Return (x, y) of the center of cell containing provided text 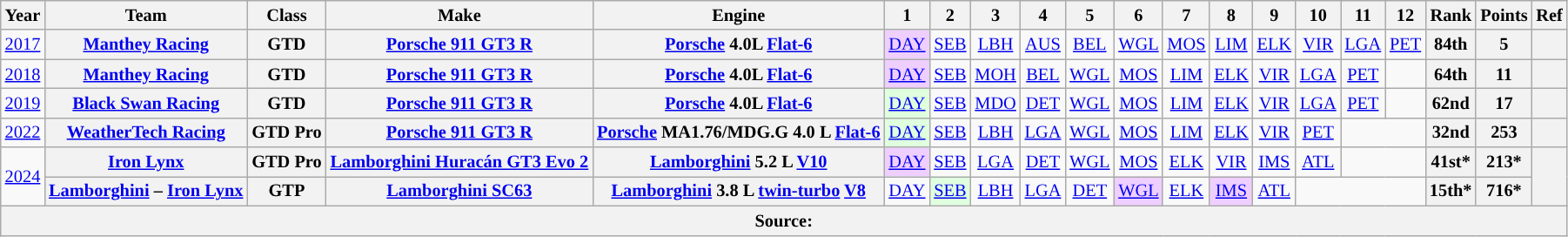
Lamborghini SC63 (459, 191)
15th* (1451, 191)
Lamborghini Huracán GT3 Evo 2 (459, 162)
Lamborghini 3.8 L twin-turbo V8 (738, 191)
Team (146, 15)
62nd (1451, 103)
10 (1318, 15)
GTP (286, 191)
64th (1451, 74)
2019 (23, 103)
Porsche MA1.76/MDG.G 4.0 L Flat-6 (738, 132)
Make (459, 15)
2017 (23, 44)
7 (1186, 15)
Class (286, 15)
Engine (738, 15)
41st* (1451, 162)
MOH (995, 74)
3 (995, 15)
Black Swan Racing (146, 103)
2018 (23, 74)
9 (1274, 15)
213* (1504, 162)
Rank (1451, 15)
Iron Lynx (146, 162)
2024 (23, 176)
84th (1451, 44)
Lamborghini 5.2 L V10 (738, 162)
1 (907, 15)
WeatherTech Racing (146, 132)
Points (1504, 15)
AUS (1043, 44)
253 (1504, 132)
12 (1405, 15)
6 (1138, 15)
8 (1230, 15)
4 (1043, 15)
2 (950, 15)
MDO (995, 103)
Lamborghini – Iron Lynx (146, 191)
17 (1504, 103)
Year (23, 15)
Ref (1549, 15)
32nd (1451, 132)
716* (1504, 191)
2022 (23, 132)
Source: (784, 220)
